For the text-containing cell, return its midpoint in [x, y] coordinate format. 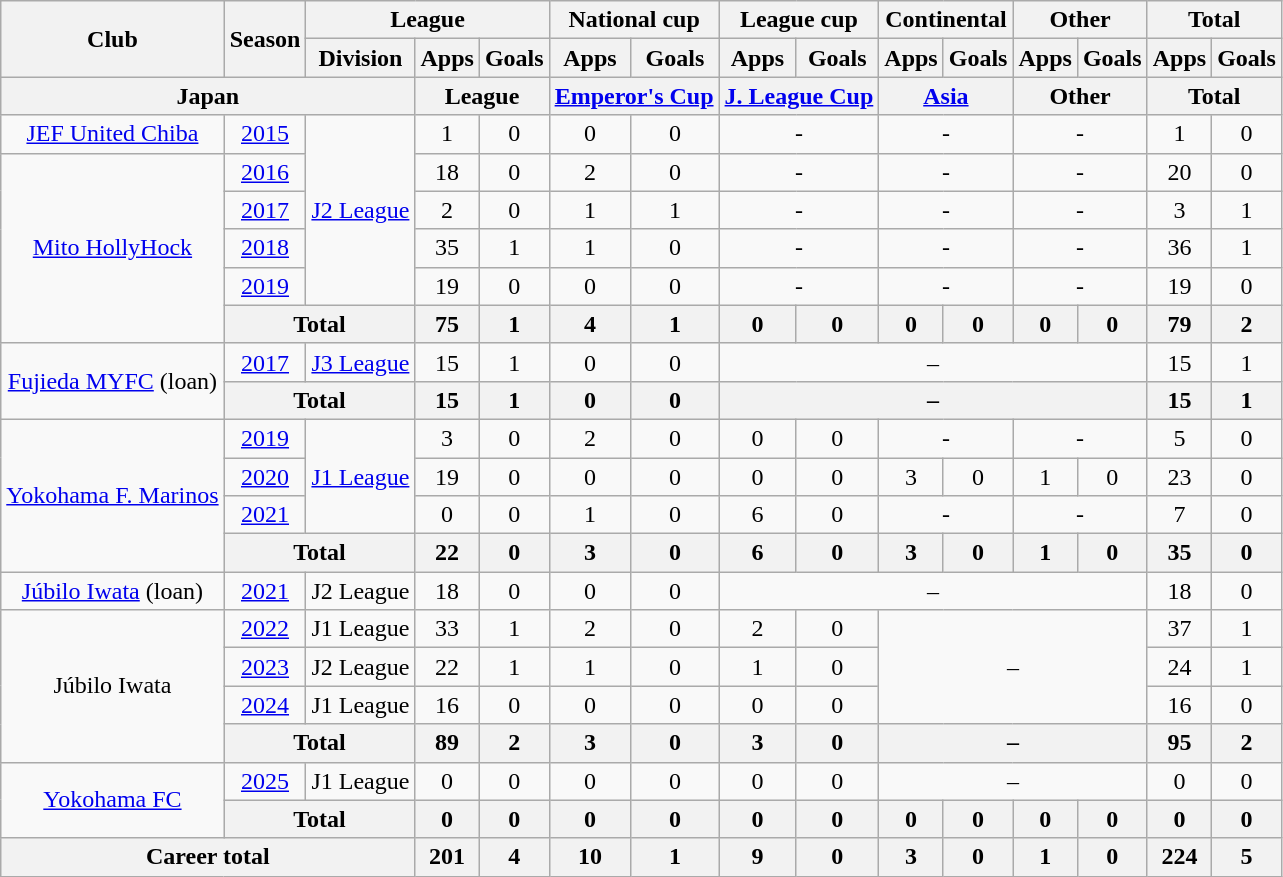
2018 [265, 248]
Asia [946, 96]
2020 [265, 477]
89 [447, 743]
2015 [265, 134]
J. League Cup [799, 96]
Club [112, 39]
JEF United Chiba [112, 134]
10 [590, 857]
2016 [265, 172]
Emperor's Cup [634, 96]
7 [1179, 515]
Yokohama FC [112, 800]
Career total [208, 857]
20 [1179, 172]
Júbilo Iwata [112, 686]
Mito HollyHock [112, 248]
Division [360, 58]
95 [1179, 743]
Japan [208, 96]
2025 [265, 781]
Yokohama F. Marinos [112, 495]
33 [447, 629]
79 [1179, 324]
9 [758, 857]
Fujieda MYFC (loan) [112, 381]
2024 [265, 705]
2022 [265, 629]
224 [1179, 857]
36 [1179, 248]
23 [1179, 477]
24 [1179, 667]
37 [1179, 629]
J3 League [360, 362]
Continental [946, 20]
2023 [265, 667]
75 [447, 324]
National cup [634, 20]
League cup [799, 20]
Júbilo Iwata (loan) [112, 591]
201 [447, 857]
Season [265, 39]
